Detect which cell encompasses the target text, then output its [x, y] center coordinate. 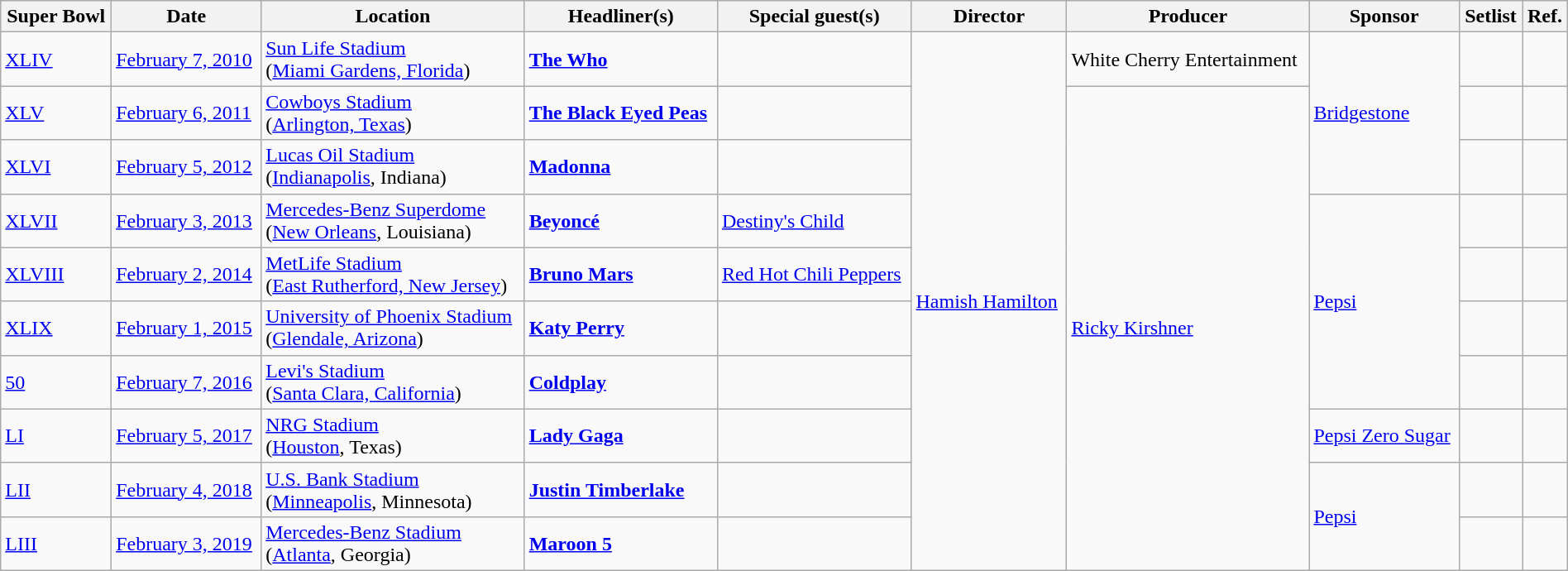
University of Phoenix Stadium(Glendale, Arizona) [393, 328]
February 6, 2011 [187, 113]
February 1, 2015 [187, 328]
Mercedes-Benz Stadium(Atlanta, Georgia) [393, 543]
Justin Timberlake [620, 490]
Bridgestone [1384, 113]
Bruno Mars [620, 275]
Hamish Hamilton [989, 301]
February 7, 2010 [187, 60]
Ref. [1545, 17]
Super Bowl [56, 17]
Date [187, 17]
February 4, 2018 [187, 490]
Director [989, 17]
LI [56, 435]
Lucas Oil Stadium(Indianapolis, Indiana) [393, 167]
MetLife Stadium(East Rutherford, New Jersey) [393, 275]
XLVII [56, 220]
February 3, 2013 [187, 220]
Red Hot Chili Peppers [814, 275]
LII [56, 490]
XLVIII [56, 275]
U.S. Bank Stadium(Minneapolis, Minnesota) [393, 490]
XLIX [56, 328]
Katy Perry [620, 328]
February 7, 2016 [187, 382]
The Who [620, 60]
NRG Stadium(Houston, Texas) [393, 435]
Madonna [620, 167]
Cowboys Stadium(Arlington, Texas) [393, 113]
Headliner(s) [620, 17]
Lady Gaga [620, 435]
Producer [1188, 17]
February 3, 2019 [187, 543]
Beyoncé [620, 220]
February 5, 2012 [187, 167]
The Black Eyed Peas [620, 113]
XLIV [56, 60]
February 5, 2017 [187, 435]
XLVI [56, 167]
50 [56, 382]
Coldplay [620, 382]
Levi's Stadium(Santa Clara, California) [393, 382]
Ricky Kirshner [1188, 329]
Pepsi Zero Sugar [1384, 435]
Sun Life Stadium(Miami Gardens, Florida) [393, 60]
Destiny's Child [814, 220]
LIII [56, 543]
Setlist [1491, 17]
February 2, 2014 [187, 275]
Maroon 5 [620, 543]
Location [393, 17]
Mercedes-Benz Superdome(New Orleans, Louisiana) [393, 220]
Special guest(s) [814, 17]
Sponsor [1384, 17]
XLV [56, 113]
White Cherry Entertainment [1188, 60]
